Extract the (x, y) coordinate from the center of the cell holding the provided text.  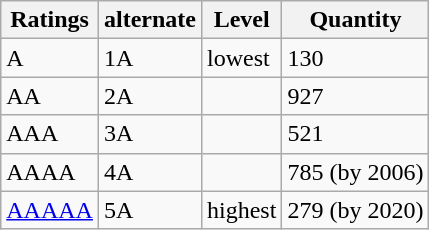
130 (356, 58)
A (50, 58)
AAA (50, 134)
highest (242, 210)
alternate (150, 20)
5A (150, 210)
AAAA (50, 172)
lowest (242, 58)
Level (242, 20)
4A (150, 172)
279 (by 2020) (356, 210)
785 (by 2006) (356, 172)
Ratings (50, 20)
3A (150, 134)
1A (150, 58)
AA (50, 96)
927 (356, 96)
2A (150, 96)
AAAAA (50, 210)
521 (356, 134)
Quantity (356, 20)
